Scan for the cell matching the given text and deliver its [X, Y] coordinate at center. 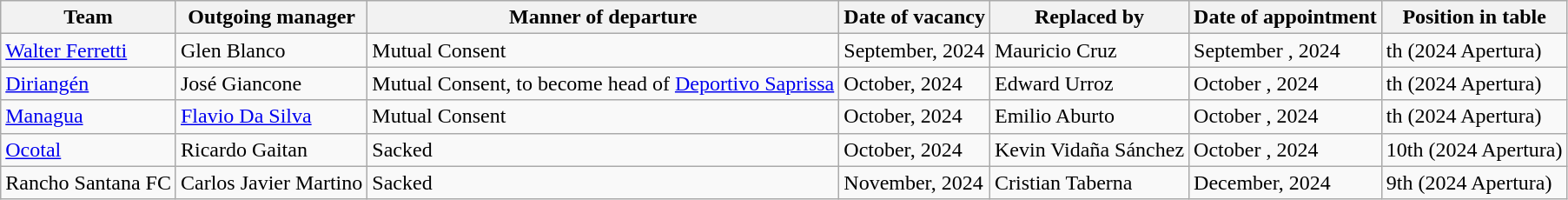
Rancho Santana FC [89, 183]
Date of appointment [1286, 17]
Kevin Vidaña Sánchez [1089, 150]
Flavio Da Silva [271, 117]
Glen Blanco [271, 50]
Carlos Javier Martino [271, 183]
Date of vacancy [915, 17]
10th (2024 Apertura) [1474, 150]
9th (2024 Apertura) [1474, 183]
Cristian Taberna [1089, 183]
September, 2024 [915, 50]
Position in table [1474, 17]
December, 2024 [1286, 183]
Managua [89, 117]
Edward Urroz [1089, 83]
Outgoing manager [271, 17]
Diriangén [89, 83]
Walter Ferretti [89, 50]
Mauricio Cruz [1089, 50]
September , 2024 [1286, 50]
Emilio Aburto [1089, 117]
Ocotal [89, 150]
Team [89, 17]
Manner of departure [603, 17]
José Giancone [271, 83]
November, 2024 [915, 183]
Ricardo Gaitan [271, 150]
Replaced by [1089, 17]
Mutual Consent, to become head of Deportivo Saprissa [603, 83]
